From the cell containing the given text, extract its center point as (X, Y) coordinate. 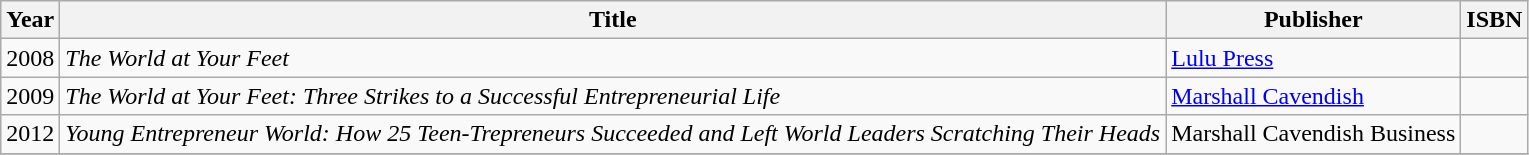
2009 (30, 96)
2008 (30, 58)
The World at Your Feet: Three Strikes to a Successful Entrepreneurial Life (613, 96)
Marshall Cavendish (1314, 96)
Lulu Press (1314, 58)
Publisher (1314, 20)
The World at Your Feet (613, 58)
Young Entrepreneur World: How 25 Teen-Trepreneurs Succeeded and Left World Leaders Scratching Their Heads (613, 134)
Year (30, 20)
2012 (30, 134)
Title (613, 20)
Marshall Cavendish Business (1314, 134)
ISBN (1494, 20)
